Return [x, y] of the center of cell containing provided text 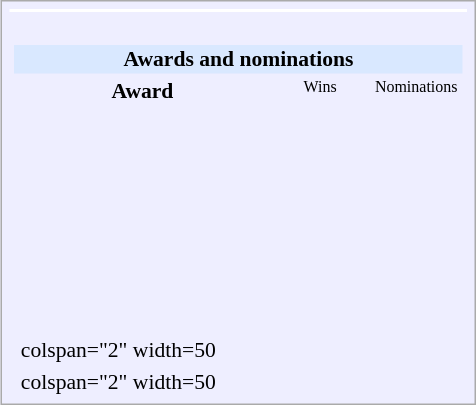
Awards and nominations [238, 59]
Award [142, 90]
Nominations [416, 90]
Wins [320, 90]
Awards and nominations Award Wins Nominations [239, 174]
